Provide the [x, y] coordinate of the cell's center where the given text is located.  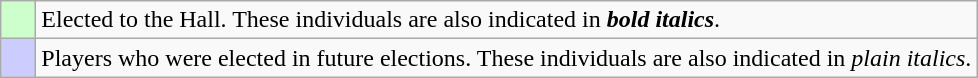
Players who were elected in future elections. These individuals are also indicated in plain italics. [506, 58]
Elected to the Hall. These individuals are also indicated in bold italics. [506, 20]
